Search for the cell housing the specified text and yield its [x, y] center coordinate. 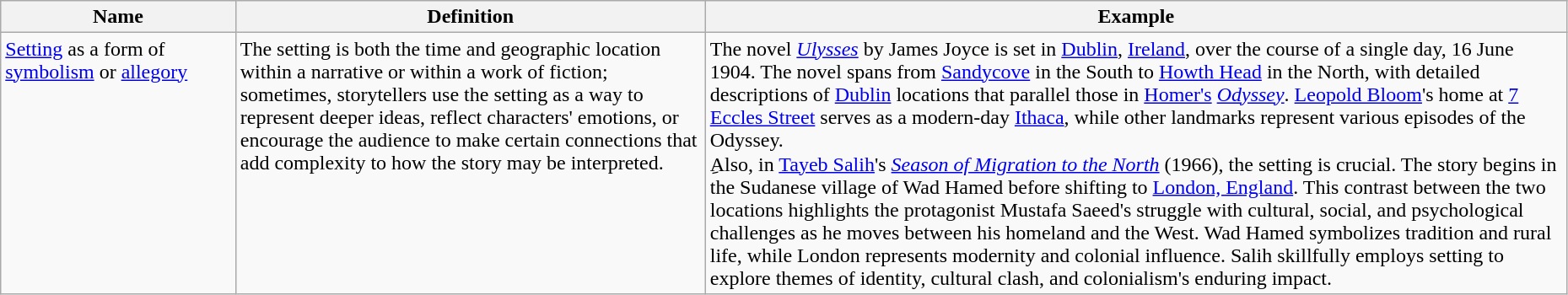
Name [118, 17]
Definition [471, 17]
Setting as a form of symbolism or allegory [118, 164]
Example [1135, 17]
